Capture the cell that displays the provided text and extract its [X, Y] central coordinate. 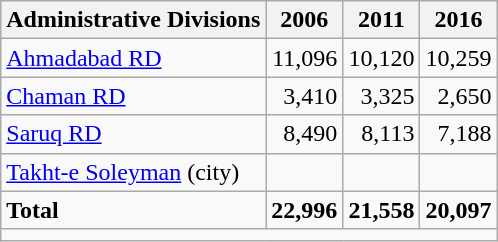
Administrative Divisions [134, 20]
22,996 [304, 210]
2,650 [458, 96]
11,096 [304, 58]
Ahmadabad RD [134, 58]
2006 [304, 20]
10,259 [458, 58]
8,490 [304, 134]
2011 [382, 20]
8,113 [382, 134]
Chaman RD [134, 96]
2016 [458, 20]
10,120 [382, 58]
21,558 [382, 210]
7,188 [458, 134]
Takht-e Soleyman (city) [134, 172]
Total [134, 210]
20,097 [458, 210]
Saruq RD [134, 134]
3,325 [382, 96]
3,410 [304, 96]
